For the text-containing cell, return its midpoint in (X, Y) coordinate format. 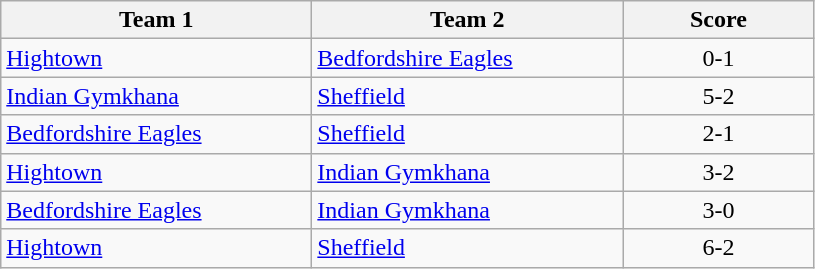
Team 2 (468, 20)
2-1 (718, 134)
Score (718, 20)
6-2 (718, 248)
Team 1 (156, 20)
3-0 (718, 210)
3-2 (718, 172)
5-2 (718, 96)
0-1 (718, 58)
